Return [x, y] of the center of cell containing provided text 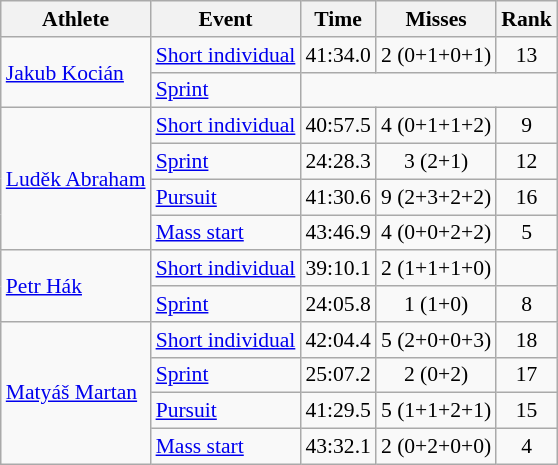
24:28.3 [338, 162]
Matyáš Martan [76, 393]
12 [526, 162]
2 (1+1+1+0) [436, 269]
43:46.9 [338, 233]
Jakub Kocián [76, 72]
1 (1+0) [436, 304]
Misses [436, 19]
41:34.0 [338, 55]
Event [226, 19]
4 (0+1+1+2) [436, 126]
Petr Hák [76, 286]
2 (0+1+0+1) [436, 55]
41:30.6 [338, 197]
24:05.8 [338, 304]
2 (0+2) [436, 375]
9 [526, 126]
Luděk Abraham [76, 179]
43:32.1 [338, 447]
5 (1+1+2+1) [436, 411]
17 [526, 375]
Time [338, 19]
4 (0+0+2+2) [436, 233]
16 [526, 197]
13 [526, 55]
2 (0+2+0+0) [436, 447]
42:04.4 [338, 340]
8 [526, 304]
15 [526, 411]
Athlete [76, 19]
40:57.5 [338, 126]
5 (2+0+0+3) [436, 340]
Rank [526, 19]
18 [526, 340]
3 (2+1) [436, 162]
41:29.5 [338, 411]
39:10.1 [338, 269]
5 [526, 233]
9 (2+3+2+2) [436, 197]
25:07.2 [338, 375]
4 [526, 447]
